Output the [x, y] coordinate of the center of the cell containing the given text.  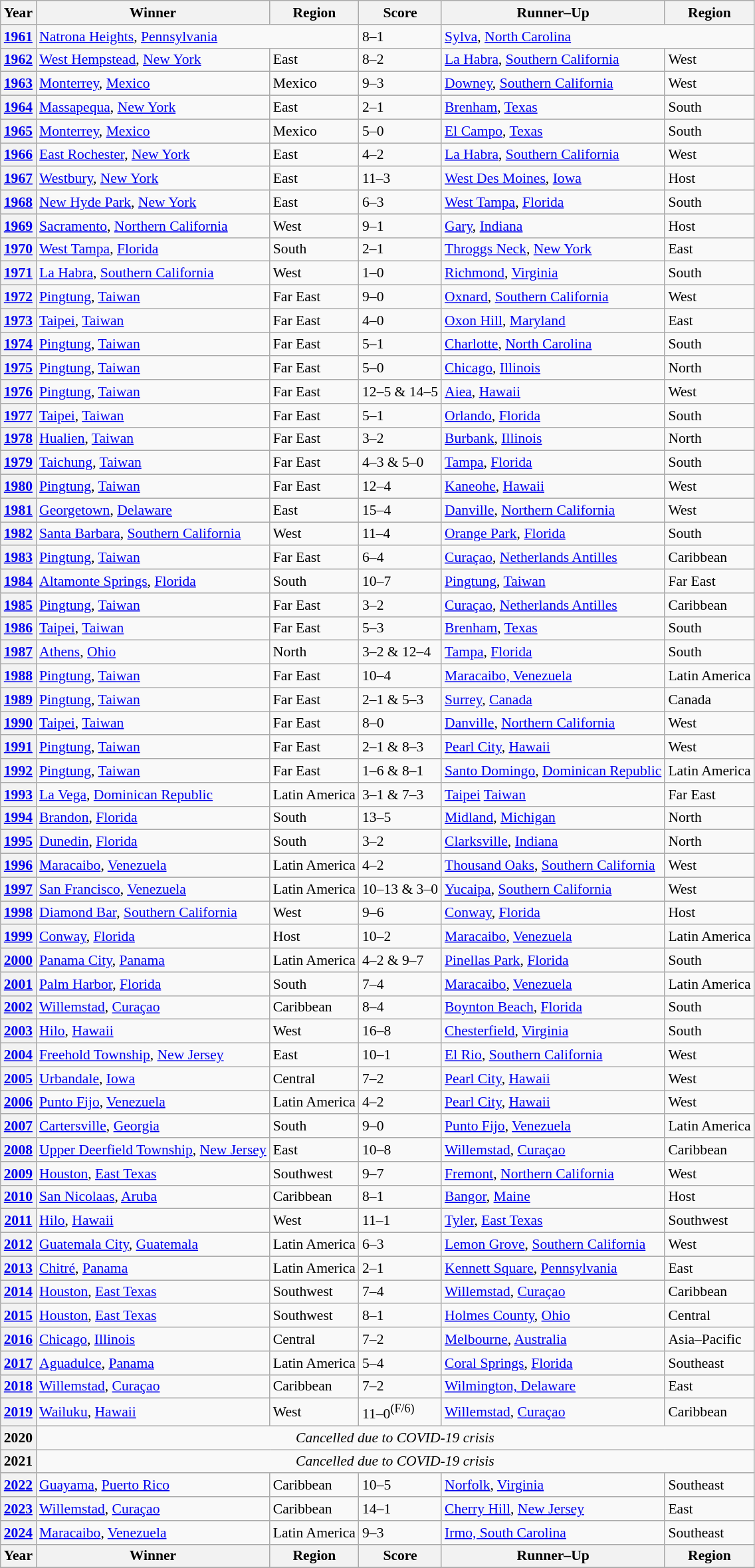
Cartersville, Georgia [153, 1126]
5–4 [400, 1363]
Charlotte, North Carolina [553, 344]
Sacramento, Northern California [153, 226]
2015 [19, 1316]
9–7 [400, 1174]
1973 [19, 321]
Wilmington, Delaware [553, 1386]
2023 [19, 1509]
Diamond Bar, Southern California [153, 913]
1994 [19, 818]
2010 [19, 1197]
1992 [19, 771]
15–4 [400, 510]
Altamonte Springs, Florida [153, 581]
Urbandale, Iowa [153, 1079]
Westbury, New York [153, 179]
12–4 [400, 487]
1964 [19, 108]
Santa Barbara, Southern California [153, 534]
1969 [19, 226]
2021 [19, 1462]
1961 [19, 37]
Freehold Township, New Jersey [153, 1055]
2–1 & 8–3 [400, 747]
West Des Moines, Iowa [553, 179]
1975 [19, 368]
2006 [19, 1103]
Coral Springs, Florida [553, 1363]
Burbank, Illinois [553, 439]
1974 [19, 344]
Aiea, Hawaii [553, 392]
Guayama, Puerto Rico [153, 1486]
2016 [19, 1339]
Natrona Heights, Pennsylvania [197, 37]
1999 [19, 937]
1968 [19, 202]
1982 [19, 534]
Upper Deerfield Township, New Jersey [153, 1150]
San Francisco, Venezuela [153, 889]
Cherry Hill, New Jersey [553, 1509]
Chesterfield, Virginia [553, 1031]
1983 [19, 558]
1963 [19, 84]
La Vega, Dominican Republic [153, 795]
4–0 [400, 321]
Kennett Square, Pennsylvania [553, 1268]
1985 [19, 605]
1995 [19, 842]
Throggs Neck, New York [553, 249]
Melbourne, Australia [553, 1339]
Chitré, Panama [153, 1268]
Panama City, Panama [153, 960]
12–5 & 14–5 [400, 392]
1970 [19, 249]
5–3 [400, 628]
2020 [19, 1438]
Surrey, Canada [553, 700]
2018 [19, 1386]
2024 [19, 1533]
1991 [19, 747]
Palm Harbor, Florida [153, 984]
Boynton Beach, Florida [553, 1007]
Orange Park, Florida [553, 534]
Sylva, North Carolina [598, 37]
Dunedin, Florida [153, 842]
Aguadulce, Panama [153, 1363]
2001 [19, 984]
Downey, Southern California [553, 84]
1988 [19, 676]
1972 [19, 297]
1980 [19, 487]
10–7 [400, 581]
1997 [19, 889]
2012 [19, 1245]
Santo Domingo, Dominican Republic [553, 771]
1989 [19, 700]
2007 [19, 1126]
Midland, Michigan [553, 818]
Taipei Taiwan [553, 795]
Kaneohe, Hawaii [553, 487]
Oxon Hill, Maryland [553, 321]
Oxnard, Southern California [553, 297]
West Hempstead, New York [153, 60]
Lemon Grove, Southern California [553, 1245]
16–8 [400, 1031]
1984 [19, 581]
2009 [19, 1174]
1998 [19, 913]
Yucaipa, Southern California [553, 889]
Richmond, Virginia [553, 273]
2004 [19, 1055]
11–3 [400, 179]
1987 [19, 652]
Tyler, East Texas [553, 1221]
Georgetown, Delaware [153, 510]
13–5 [400, 818]
1993 [19, 795]
2005 [19, 1079]
El Campo, Texas [553, 131]
14–1 [400, 1509]
New Hyde Park, New York [153, 202]
Norfolk, Virginia [553, 1486]
11–4 [400, 534]
Canada [709, 700]
Hualien, Taiwan [153, 439]
Bangor, Maine [553, 1197]
Guatemala City, Guatemala [153, 1245]
1981 [19, 510]
8–2 [400, 60]
10–13 & 3–0 [400, 889]
1978 [19, 439]
2–1 & 5–3 [400, 700]
1990 [19, 723]
9–6 [400, 913]
Gary, Indiana [553, 226]
10–1 [400, 1055]
Asia–Pacific [709, 1339]
4–3 & 5–0 [400, 463]
3–2 & 12–4 [400, 652]
2011 [19, 1221]
Thousand Oaks, Southern California [553, 866]
1962 [19, 60]
Clarksville, Indiana [553, 842]
9–1 [400, 226]
2002 [19, 1007]
2019 [19, 1412]
1977 [19, 416]
11–0(F/6) [400, 1412]
Wailuku, Hawaii [153, 1412]
1986 [19, 628]
1976 [19, 392]
1966 [19, 155]
1979 [19, 463]
2008 [19, 1150]
4–2 & 9–7 [400, 960]
11–1 [400, 1221]
2014 [19, 1292]
Irmo, South Carolina [553, 1533]
2022 [19, 1486]
6–4 [400, 558]
8–0 [400, 723]
1–6 & 8–1 [400, 771]
Brandon, Florida [153, 818]
10–8 [400, 1150]
2003 [19, 1031]
San Nicolaas, Aruba [153, 1197]
1996 [19, 866]
East Rochester, New York [153, 155]
Fremont, Northern California [553, 1174]
Taichung, Taiwan [153, 463]
8–4 [400, 1007]
1967 [19, 179]
Orlando, Florida [553, 416]
Pinellas Park, Florida [553, 960]
10–5 [400, 1486]
1965 [19, 131]
10–2 [400, 937]
2000 [19, 960]
Massapequa, New York [153, 108]
El Rio, Southern California [553, 1055]
3–1 & 7–3 [400, 795]
1971 [19, 273]
10–4 [400, 676]
2017 [19, 1363]
Athens, Ohio [153, 652]
Holmes County, Ohio [553, 1316]
2013 [19, 1268]
1–0 [400, 273]
